From the cell containing the given text, extract its center point as [x, y] coordinate. 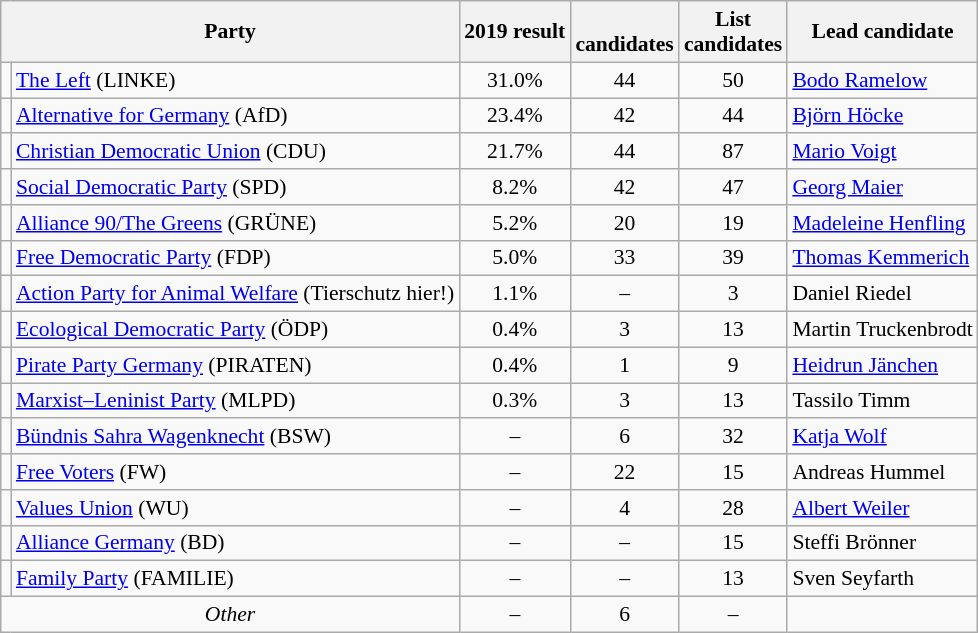
Party [230, 32]
9 [733, 365]
39 [733, 258]
Marxist–Leninist Party (MLPD) [235, 401]
Alternative for Germany (AfD) [235, 116]
19 [733, 223]
47 [733, 187]
8.2% [514, 187]
The Left (LINKE) [235, 80]
2019 result [514, 32]
Action Party for Animal Welfare (Tierschutz hier!) [235, 294]
20 [624, 223]
32 [733, 437]
1.1% [514, 294]
Alliance 90/The Greens (GRÜNE) [235, 223]
Sven Seyfarth [882, 579]
31.0% [514, 80]
Andreas Hummel [882, 472]
Values Union (WU) [235, 508]
Steffi Brönner [882, 543]
87 [733, 152]
1 [624, 365]
Albert Weiler [882, 508]
Listcandidates [733, 32]
Other [230, 615]
Heidrun Jänchen [882, 365]
candidates [624, 32]
Mario Voigt [882, 152]
Free Democratic Party (FDP) [235, 258]
5.2% [514, 223]
Christian Democratic Union (CDU) [235, 152]
23.4% [514, 116]
Family Party (FAMILIE) [235, 579]
Madeleine Henfling [882, 223]
Bodo Ramelow [882, 80]
33 [624, 258]
22 [624, 472]
Tassilo Timm [882, 401]
Bündnis Sahra Wagenknecht (BSW) [235, 437]
Martin Truckenbrodt [882, 330]
50 [733, 80]
Alliance Germany (BD) [235, 543]
4 [624, 508]
Georg Maier [882, 187]
Katja Wolf [882, 437]
Pirate Party Germany (PIRATEN) [235, 365]
0.3% [514, 401]
Daniel Riedel [882, 294]
Free Voters (FW) [235, 472]
28 [733, 508]
Ecological Democratic Party (ÖDP) [235, 330]
5.0% [514, 258]
Björn Höcke [882, 116]
Thomas Kemmerich [882, 258]
21.7% [514, 152]
Social Democratic Party (SPD) [235, 187]
Lead candidate [882, 32]
